Locate the cell with the specified text and output its (X, Y) center coordinate. 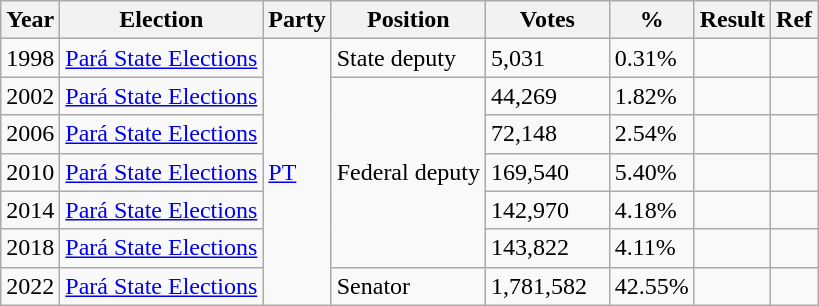
Senator (408, 286)
142,970 (548, 210)
2.54% (652, 134)
Result (732, 20)
Votes (548, 20)
Election (162, 20)
2018 (30, 248)
143,822 (548, 248)
4.18% (652, 210)
Year (30, 20)
1,781,582 (548, 286)
2006 (30, 134)
1998 (30, 58)
Position (408, 20)
5.40% (652, 172)
44,269 (548, 96)
5,031 (548, 58)
169,540 (548, 172)
% (652, 20)
State deputy (408, 58)
4.11% (652, 248)
2010 (30, 172)
0.31% (652, 58)
2022 (30, 286)
Ref (794, 20)
42.55% (652, 286)
Party (297, 20)
72,148 (548, 134)
Federal deputy (408, 172)
2002 (30, 96)
1.82% (652, 96)
PT (297, 172)
2014 (30, 210)
